Extract the (X, Y) coordinate from the center of the cell holding the provided text.  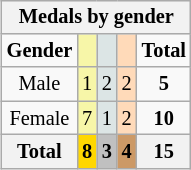
5 (164, 84)
3 (107, 152)
10 (164, 118)
Male (40, 84)
8 (87, 152)
7 (87, 118)
15 (164, 152)
Female (40, 118)
Gender (40, 51)
Medals by gender (96, 17)
4 (127, 152)
